Extract the (X, Y) coordinate from the center of the cell holding the provided text.  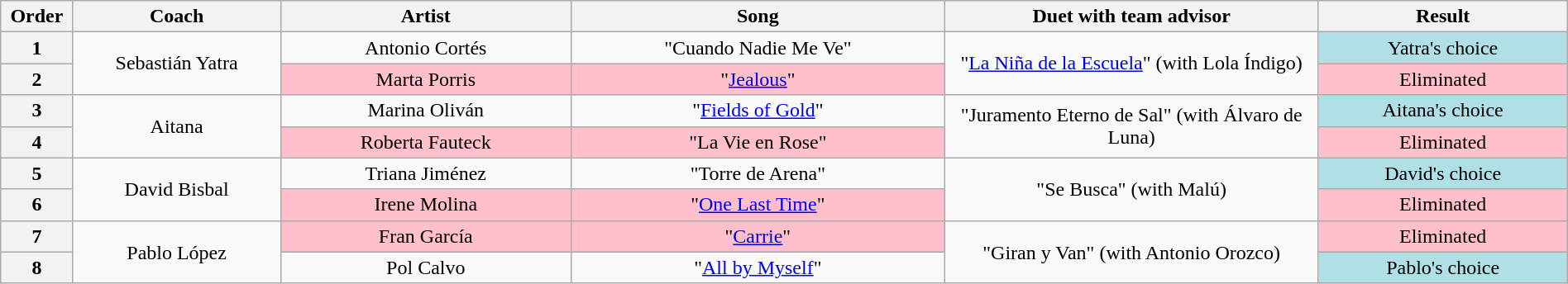
Pablo López (177, 252)
Aitana (177, 126)
Song (758, 17)
Marta Porris (425, 79)
"Jealous" (758, 79)
8 (36, 267)
"Cuando Nadie Me Ve" (758, 48)
"Juramento Eterno de Sal" (with Álvaro de Luna) (1131, 126)
7 (36, 236)
"La Niña de la Escuela" (with Lola Índigo) (1131, 64)
"One Last Time" (758, 205)
Roberta Fauteck (425, 142)
"All by Myself" (758, 267)
Sebastián Yatra (177, 64)
Pablo's choice (1442, 267)
Duet with team advisor (1131, 17)
Triana Jiménez (425, 173)
Coach (177, 17)
"Carrie" (758, 236)
Artist (425, 17)
Order (36, 17)
"La Vie en Rose" (758, 142)
6 (36, 205)
Antonio Cortés (425, 48)
5 (36, 173)
"Giran y Van" (with Antonio Orozco) (1131, 252)
David Bisbal (177, 189)
"Se Busca" (with Malú) (1131, 189)
Pol Calvo (425, 267)
Aitana's choice (1442, 111)
Yatra's choice (1442, 48)
2 (36, 79)
4 (36, 142)
Irene Molina (425, 205)
David's choice (1442, 173)
Marina Oliván (425, 111)
"Fields of Gold" (758, 111)
Result (1442, 17)
3 (36, 111)
"Torre de Arena" (758, 173)
1 (36, 48)
Fran García (425, 236)
